From the cell containing the given text, extract its center point as (X, Y) coordinate. 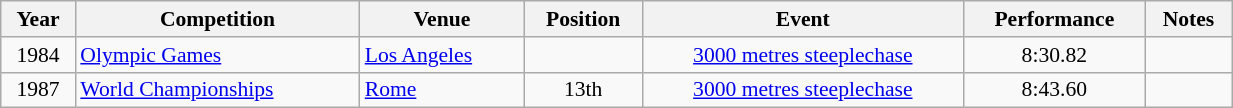
Los Angeles (442, 55)
Position (583, 19)
13th (583, 90)
1984 (38, 55)
1987 (38, 90)
Year (38, 19)
Venue (442, 19)
Performance (1054, 19)
Competition (217, 19)
8:30.82 (1054, 55)
Event (802, 19)
World Championships (217, 90)
Olympic Games (217, 55)
Notes (1188, 19)
Rome (442, 90)
8:43.60 (1054, 90)
